From the cell containing the given text, extract its center point as [x, y] coordinate. 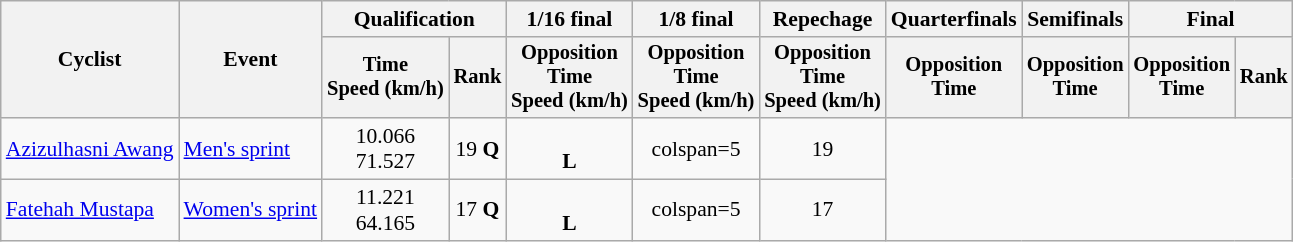
TimeSpeed (km/h) [386, 78]
1/8 final [696, 19]
Event [251, 60]
17 Q [478, 210]
Fatehah Mustapa [90, 210]
Qualification [414, 19]
Women's sprint [251, 210]
19 [822, 148]
Semifinals [1076, 19]
10.06671.527 [386, 148]
17 [822, 210]
Azizulhasni Awang [90, 148]
11.22164.165 [386, 210]
1/16 final [570, 19]
Final [1210, 19]
Repechage [822, 19]
Men's sprint [251, 148]
Quarterfinals [954, 19]
Cyclist [90, 60]
19 Q [478, 148]
